Return the (x, y) coordinate for the center point of the cell that contains the specified text.  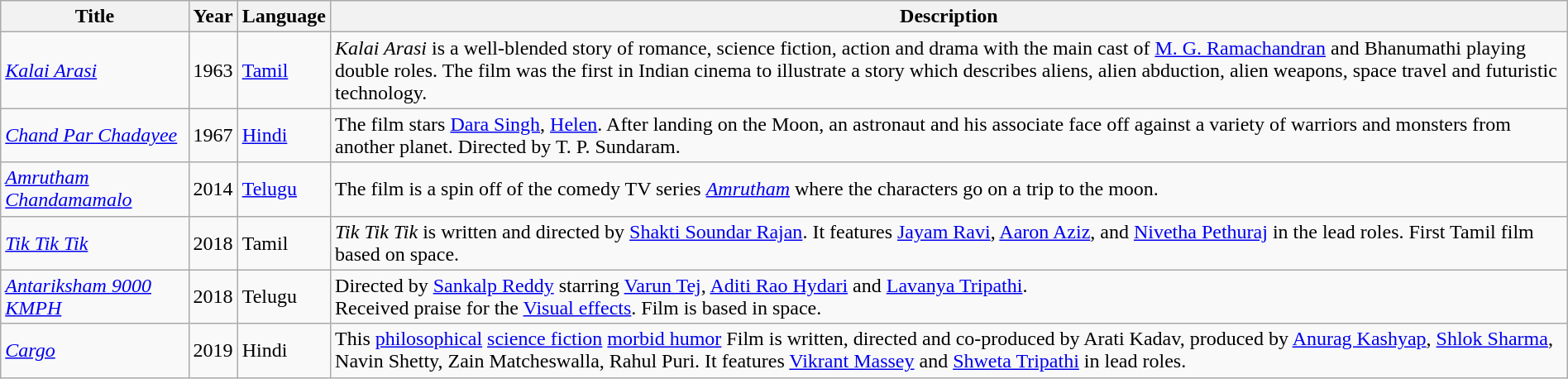
The film is a spin off of the comedy TV series Amrutham where the characters go on a trip to the moon. (949, 189)
1963 (213, 70)
Kalai Arasi (94, 70)
Chand Par Chadayee (94, 136)
2019 (213, 351)
Title (94, 17)
Cargo (94, 351)
Year (213, 17)
Directed by Sankalp Reddy starring Varun Tej, Aditi Rao Hydari and Lavanya Tripathi.Received praise for the Visual effects. Film is based in space. (949, 296)
Tik Tik Tik (94, 243)
2014 (213, 189)
Description (949, 17)
1967 (213, 136)
Antariksham 9000 KMPH (94, 296)
Language (284, 17)
Amrutham Chandamamalo (94, 189)
